From the cell containing the given text, extract its center point as [X, Y] coordinate. 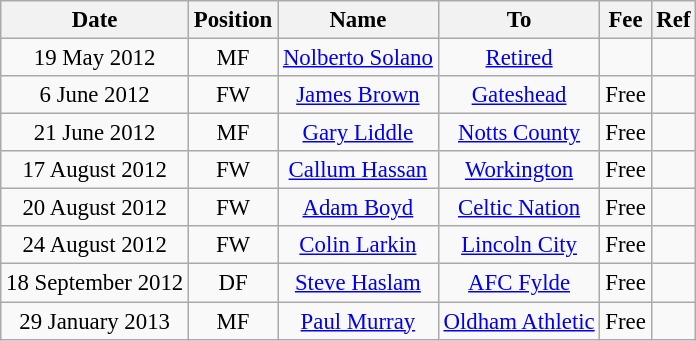
Celtic Nation [519, 208]
24 August 2012 [95, 245]
Paul Murray [358, 321]
Retired [519, 58]
AFC Fylde [519, 283]
29 January 2013 [95, 321]
Name [358, 20]
Position [234, 20]
Adam Boyd [358, 208]
Oldham Athletic [519, 321]
19 May 2012 [95, 58]
Gateshead [519, 95]
Gary Liddle [358, 133]
Callum Hassan [358, 170]
17 August 2012 [95, 170]
To [519, 20]
Ref [674, 20]
Date [95, 20]
James Brown [358, 95]
Lincoln City [519, 245]
18 September 2012 [95, 283]
Notts County [519, 133]
6 June 2012 [95, 95]
Fee [626, 20]
Workington [519, 170]
DF [234, 283]
Steve Haslam [358, 283]
21 June 2012 [95, 133]
20 August 2012 [95, 208]
Nolberto Solano [358, 58]
Colin Larkin [358, 245]
